Extract the [x, y] coordinate from the center of the cell holding the provided text.  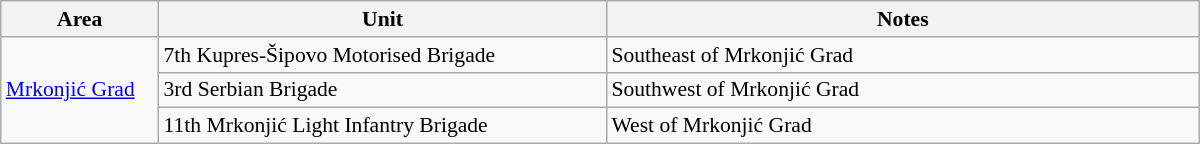
Unit [383, 19]
Mrkonjić Grad [80, 90]
West of Mrkonjić Grad [902, 126]
7th Kupres-Šipovo Motorised Brigade [383, 55]
Southwest of Mrkonjić Grad [902, 90]
Southeast of Mrkonjić Grad [902, 55]
11th Mrkonjić Light Infantry Brigade [383, 126]
3rd Serbian Brigade [383, 90]
Notes [902, 19]
Area [80, 19]
